Pinpoint the cell where the given text exists, returning its [x, y] midpoint coordinate. 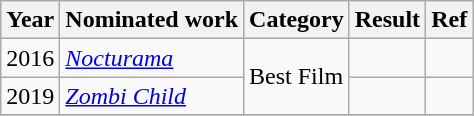
Nocturama [152, 58]
Nominated work [152, 20]
Year [30, 20]
2016 [30, 58]
Ref [450, 20]
Category [297, 20]
Best Film [297, 77]
2019 [30, 96]
Zombi Child [152, 96]
Result [387, 20]
